Identify which cell holds the provided text, then report its (X, Y) central coordinate. 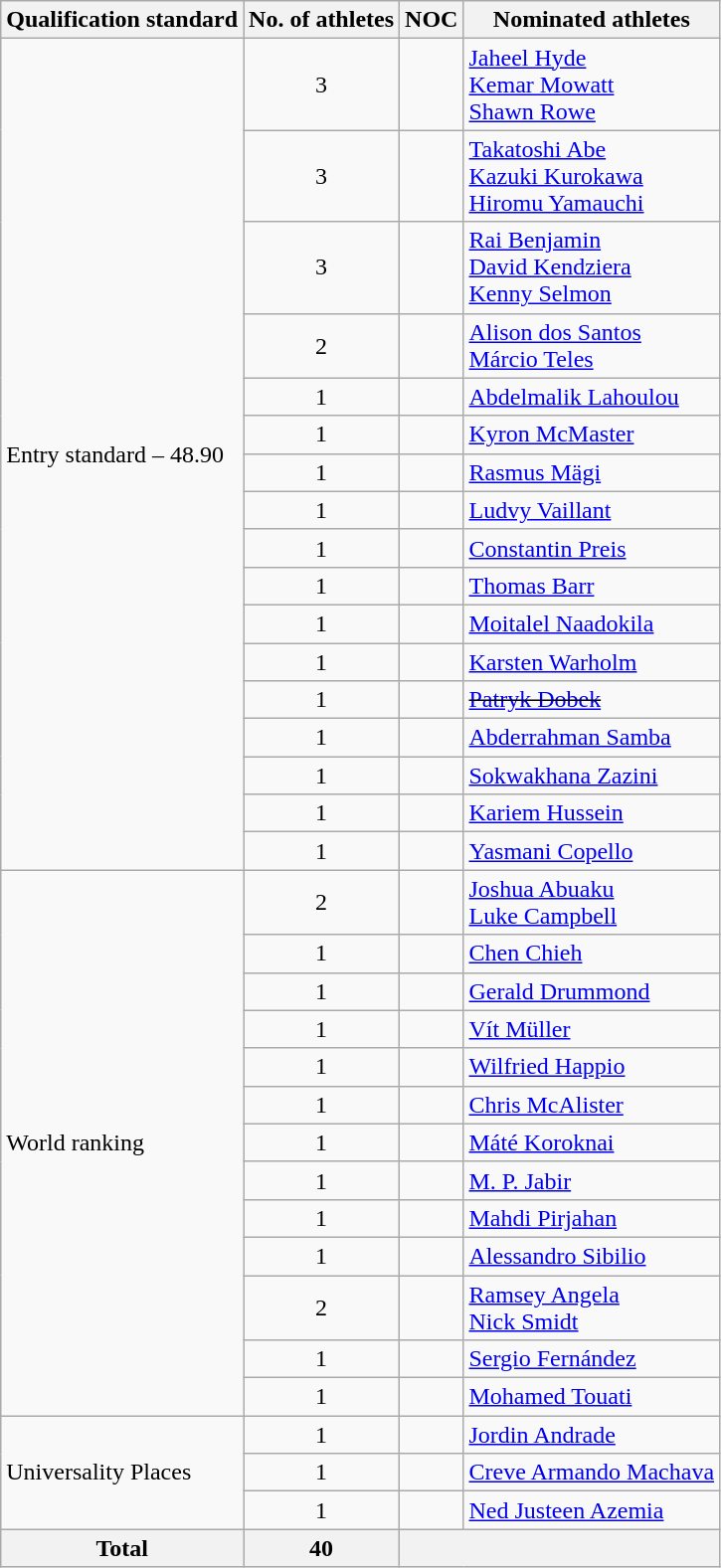
Entry standard – 48.90 (122, 454)
Jaheel HydeKemar MowattShawn Rowe (592, 85)
Qualification standard (122, 20)
Rasmus Mägi (592, 472)
Vít Müller (592, 1029)
Chen Chieh (592, 954)
Ned Justeen Azemia (592, 1510)
Yasmani Copello (592, 851)
M. P. Jabir (592, 1180)
Constantin Preis (592, 548)
Joshua AbuakuLuke Campbell (592, 903)
Universality Places (122, 1473)
Takatoshi AbeKazuki KurokawaHiromu Yamauchi (592, 176)
Nominated athletes (592, 20)
40 (322, 1548)
Wilfried Happio (592, 1067)
World ranking (122, 1143)
Ludvy Vaillant (592, 510)
Sokwakhana Zazini (592, 776)
Chris McAlister (592, 1105)
Abdelmalik Lahoulou (592, 397)
Mahdi Pirjahan (592, 1218)
Moitalel Naadokila (592, 623)
Thomas Barr (592, 586)
Total (122, 1548)
Sergio Fernández (592, 1359)
Kariem Hussein (592, 813)
Karsten Warholm (592, 661)
Alison dos SantosMárcio Teles (592, 346)
No. of athletes (322, 20)
Rai BenjaminDavid KendzieraKenny Selmon (592, 267)
Abderrahman Samba (592, 738)
NOC (432, 20)
Máté Koroknai (592, 1142)
Jordin Andrade (592, 1435)
Ramsey AngelaNick Smidt (592, 1307)
Mohamed Touati (592, 1397)
Gerald Drummond (592, 991)
Kyron McMaster (592, 435)
Alessandro Sibilio (592, 1256)
Patryk Dobek (592, 700)
Creve Armando Machava (592, 1473)
